Extract the [X, Y] coordinate from the center of the cell holding the provided text.  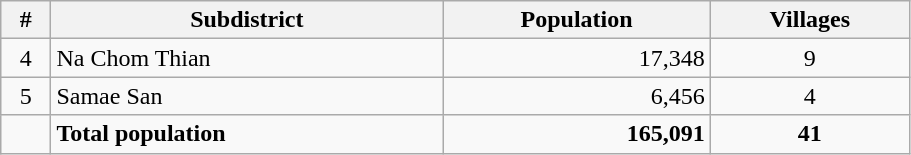
5 [26, 96]
Population [577, 20]
41 [810, 134]
# [26, 20]
17,348 [577, 58]
Samae San [247, 96]
Na Chom Thian [247, 58]
6,456 [577, 96]
Subdistrict [247, 20]
165,091 [577, 134]
9 [810, 58]
Total population [247, 134]
Villages [810, 20]
